Search for the cell housing the specified text and yield its [X, Y] center coordinate. 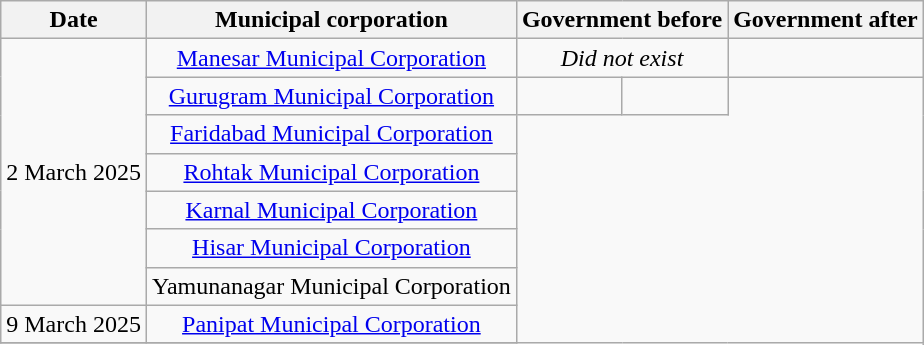
Government before [622, 20]
Manesar Municipal Corporation [331, 58]
Gurugram Municipal Corporation [331, 96]
Karnal Municipal Corporation [331, 210]
2 March 2025 [74, 172]
Municipal corporation [331, 20]
Hisar Municipal Corporation [331, 248]
Did not exist [622, 58]
Date [74, 20]
Yamunanagar Municipal Corporation [331, 286]
Government after [826, 20]
Faridabad Municipal Corporation [331, 134]
Rohtak Municipal Corporation [331, 172]
9 March 2025 [74, 324]
Panipat Municipal Corporation [331, 324]
